Find where the given text appears and provide that cell's center as [X, Y] coordinate. 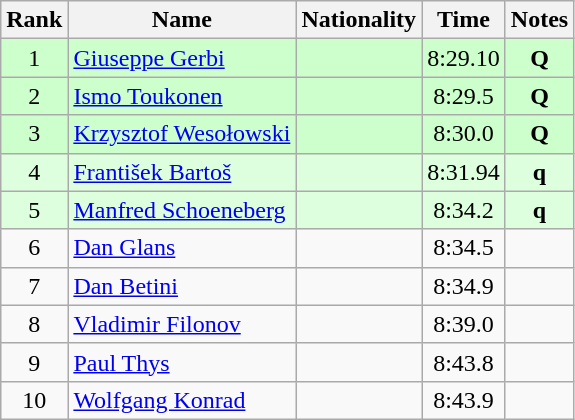
Dan Betini [182, 286]
Time [464, 20]
Rank [34, 20]
Notes [539, 20]
Wolfgang Konrad [182, 400]
9 [34, 362]
8 [34, 324]
Name [182, 20]
10 [34, 400]
Dan Glans [182, 248]
8:31.94 [464, 172]
Ismo Toukonen [182, 96]
5 [34, 210]
6 [34, 248]
8:43.9 [464, 400]
Giuseppe Gerbi [182, 58]
8:39.0 [464, 324]
2 [34, 96]
Krzysztof Wesołowski [182, 134]
František Bartoš [182, 172]
8:43.8 [464, 362]
8:29.5 [464, 96]
Nationality [359, 20]
4 [34, 172]
3 [34, 134]
8:34.2 [464, 210]
8:30.0 [464, 134]
1 [34, 58]
Vladimir Filonov [182, 324]
Paul Thys [182, 362]
8:34.9 [464, 286]
Manfred Schoeneberg [182, 210]
8:34.5 [464, 248]
8:29.10 [464, 58]
7 [34, 286]
